Output the [x, y] coordinate of the center of the cell containing the given text.  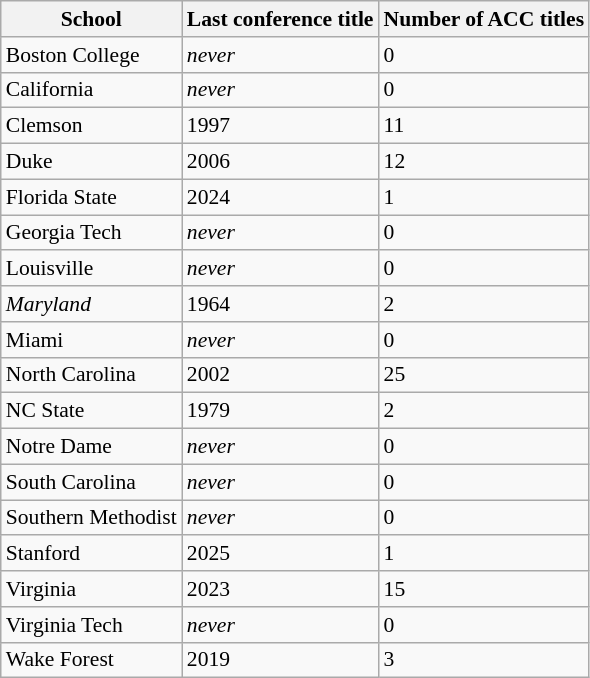
2025 [280, 554]
Louisville [92, 269]
2023 [280, 589]
1964 [280, 304]
North Carolina [92, 375]
1979 [280, 411]
Boston College [92, 55]
Miami [92, 340]
2024 [280, 197]
12 [484, 162]
2006 [280, 162]
2019 [280, 660]
Notre Dame [92, 447]
11 [484, 126]
NC State [92, 411]
Wake Forest [92, 660]
Clemson [92, 126]
Virginia Tech [92, 625]
School [92, 19]
15 [484, 589]
2002 [280, 375]
Maryland [92, 304]
Virginia [92, 589]
South Carolina [92, 482]
3 [484, 660]
Florida State [92, 197]
Stanford [92, 554]
1997 [280, 126]
California [92, 90]
Duke [92, 162]
Southern Methodist [92, 518]
25 [484, 375]
Last conference title [280, 19]
Number of ACC titles [484, 19]
Georgia Tech [92, 233]
